Find where the given text appears and provide that cell's center as (x, y) coordinate. 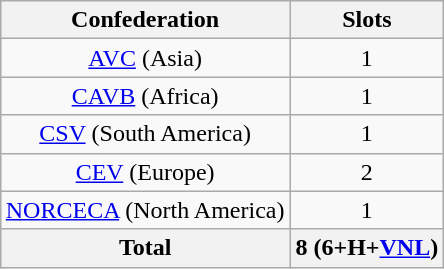
CEV (Europe) (145, 172)
2 (367, 172)
Slots (367, 20)
CAVB (Africa) (145, 96)
CSV (South America) (145, 134)
NORCECA (North America) (145, 210)
AVC (Asia) (145, 58)
Total (145, 248)
8 (6+H+VNL) (367, 248)
Confederation (145, 20)
